Extract the (x, y) coordinate from the center of the cell holding the provided text.  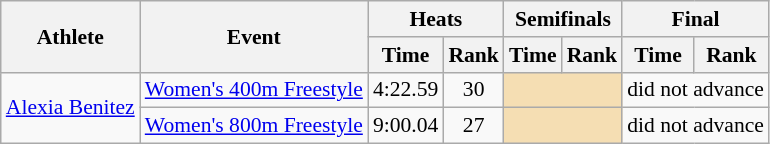
Final (696, 19)
27 (474, 126)
Event (254, 36)
Alexia Benitez (70, 108)
Semifinals (563, 19)
4:22.59 (406, 90)
30 (474, 90)
Women's 400m Freestyle (254, 90)
Women's 800m Freestyle (254, 126)
9:00.04 (406, 126)
Heats (436, 19)
Athlete (70, 36)
